Determine the [x, y] coordinate at the center of the cell enclosing the given text.  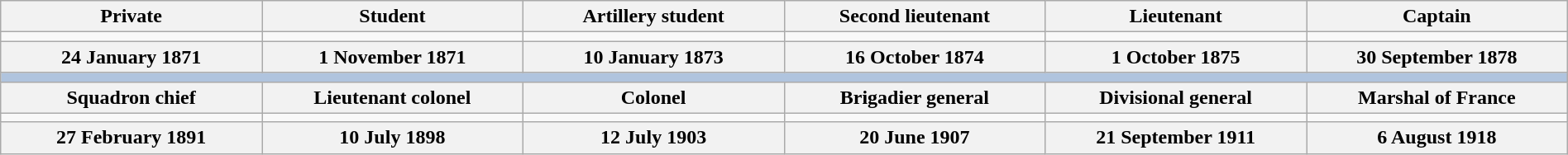
Marshal of France [1437, 97]
21 September 1911 [1176, 138]
Student [392, 16]
Captain [1437, 16]
27 February 1891 [131, 138]
Lieutenant [1176, 16]
30 September 1878 [1437, 57]
1 November 1871 [392, 57]
Divisional general [1176, 97]
1 October 1875 [1176, 57]
Brigadier general [915, 97]
Lieutenant colonel [392, 97]
Second lieutenant [915, 16]
10 January 1873 [653, 57]
6 August 1918 [1437, 138]
20 June 1907 [915, 138]
12 July 1903 [653, 138]
24 January 1871 [131, 57]
Artillery student [653, 16]
16 October 1874 [915, 57]
Private [131, 16]
Squadron chief [131, 97]
10 July 1898 [392, 138]
Colonel [653, 97]
